Find where the given text appears and provide that cell's center as (x, y) coordinate. 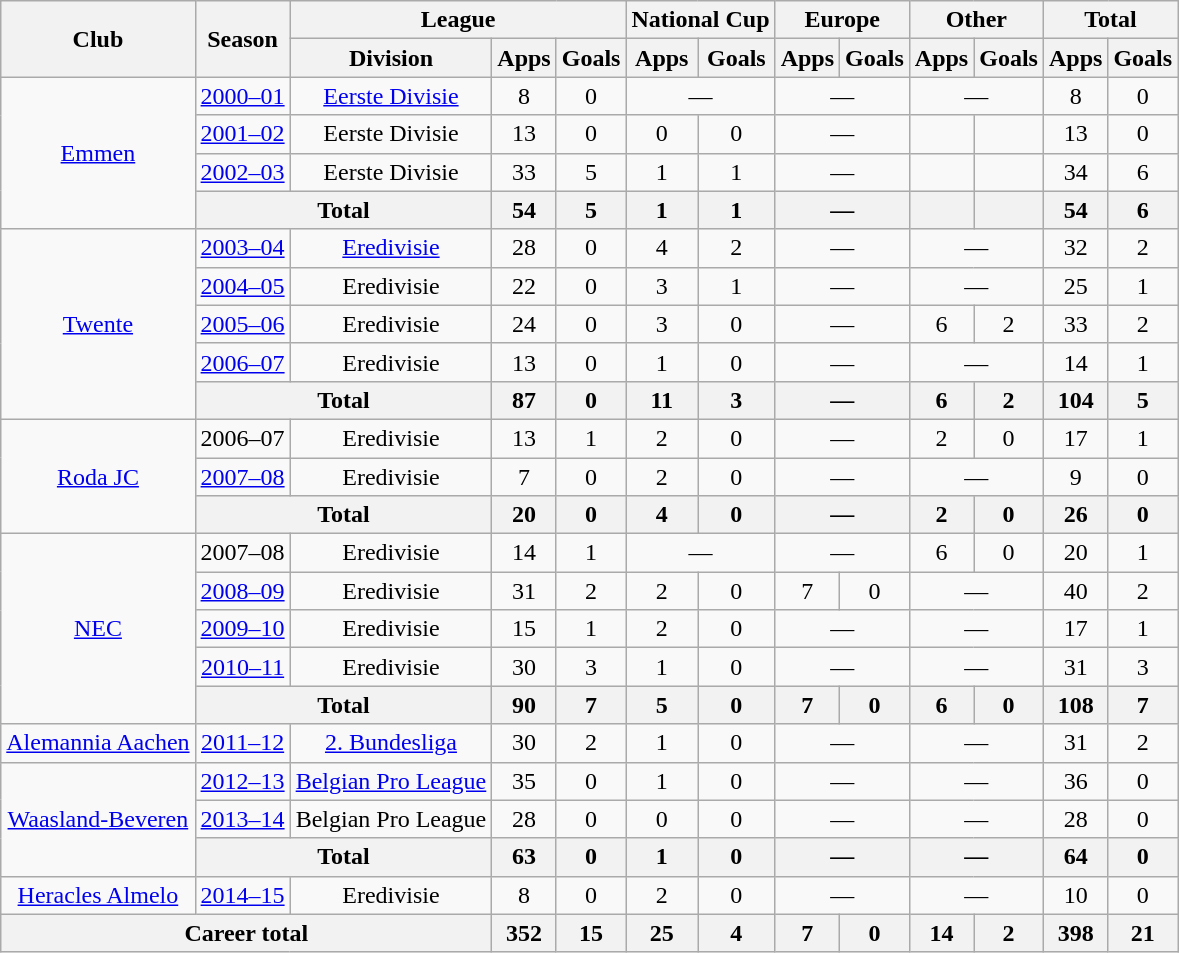
2010–11 (242, 667)
2009–10 (242, 629)
87 (524, 400)
11 (662, 400)
League (458, 20)
398 (1075, 933)
National Cup (700, 20)
35 (524, 781)
Europe (842, 20)
2005–06 (242, 324)
2004–05 (242, 286)
24 (524, 324)
108 (1075, 705)
36 (1075, 781)
40 (1075, 591)
Division (391, 58)
352 (524, 933)
26 (1075, 515)
104 (1075, 400)
2001–02 (242, 134)
21 (1143, 933)
2008–09 (242, 591)
10 (1075, 895)
Season (242, 39)
NEC (98, 629)
2000–01 (242, 96)
Twente (98, 324)
64 (1075, 857)
90 (524, 705)
Other (976, 20)
2003–04 (242, 248)
Alemannia Aachen (98, 743)
Club (98, 39)
2002–03 (242, 172)
2012–13 (242, 781)
9 (1075, 477)
2011–12 (242, 743)
Waasland-Beveren (98, 819)
34 (1075, 172)
63 (524, 857)
32 (1075, 248)
Emmen (98, 153)
2. Bundesliga (391, 743)
Roda JC (98, 476)
2013–14 (242, 819)
22 (524, 286)
Heracles Almelo (98, 895)
Career total (246, 933)
2014–15 (242, 895)
